Determine the (X, Y) coordinate at the center of the cell enclosing the given text.  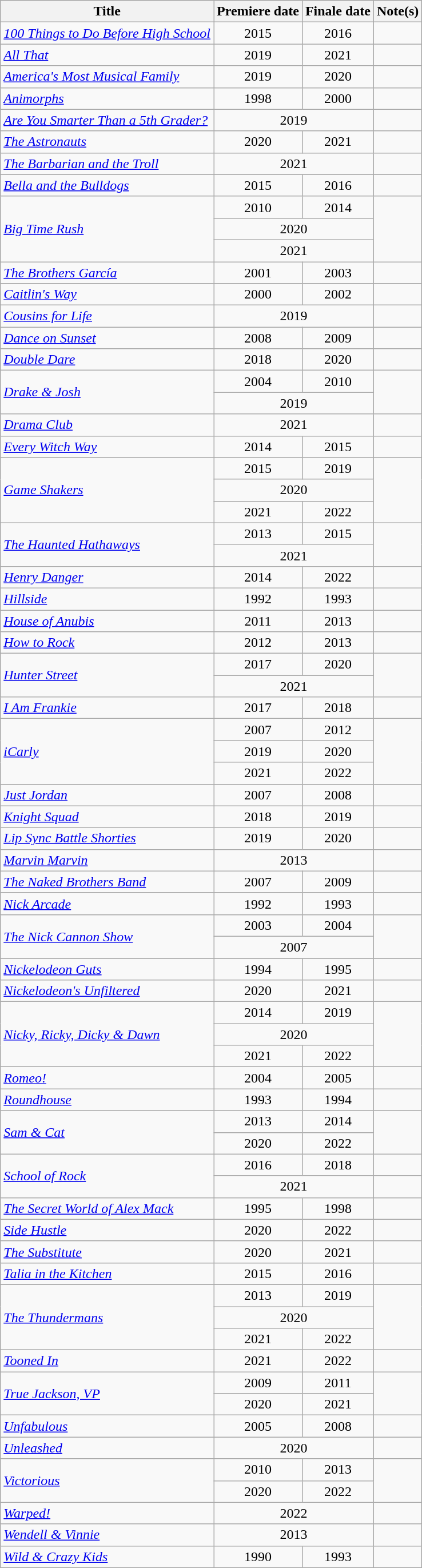
Side Hustle (108, 1230)
The Nick Cannon Show (108, 936)
Knight Squad (108, 817)
Drake & Josh (108, 392)
Marvin Marvin (108, 860)
Caitlin's Way (108, 295)
The Haunted Hathaways (108, 544)
Wendell & Vinnie (108, 1535)
Warped! (108, 1513)
100 Things to Do Before High School (108, 33)
Hillside (108, 599)
Roundhouse (108, 1100)
Note(s) (397, 11)
The Thundermans (108, 1317)
Big Time Rush (108, 229)
Nickelodeon Guts (108, 969)
Lip Sync Battle Shorties (108, 838)
True Jackson, VP (108, 1394)
Game Shakers (108, 490)
Cousins for Life (108, 316)
2001 (258, 273)
America's Most Musical Family (108, 77)
I Am Frankie (108, 708)
Victorious (108, 1481)
iCarly (108, 751)
Nicky, Ricky, Dicky & Dawn (108, 1034)
Unfabulous (108, 1426)
Nick Arcade (108, 904)
The Brothers García (108, 273)
Tooned In (108, 1361)
Finale date (337, 11)
Just Jordan (108, 795)
1990 (258, 1557)
Romeo! (108, 1078)
Talia in the Kitchen (108, 1273)
Are You Smarter Than a 5th Grader? (108, 120)
Henry Danger (108, 577)
School of Rock (108, 1176)
The Substitute (108, 1252)
Every Witch Way (108, 447)
Sam & Cat (108, 1132)
The Naked Brothers Band (108, 882)
Wild & Crazy Kids (108, 1557)
2002 (337, 295)
The Secret World of Alex Mack (108, 1208)
Hunter Street (108, 675)
Dance on Sunset (108, 338)
The Barbarian and the Troll (108, 164)
Nickelodeon's Unfiltered (108, 991)
House of Anubis (108, 620)
Unleashed (108, 1448)
Drama Club (108, 425)
How to Rock (108, 643)
Double Dare (108, 360)
All That (108, 55)
The Astronauts (108, 142)
Title (108, 11)
Bella and the Bulldogs (108, 185)
Premiere date (258, 11)
Animorphs (108, 98)
